Output the (X, Y) coordinate of the center of the cell containing the given text.  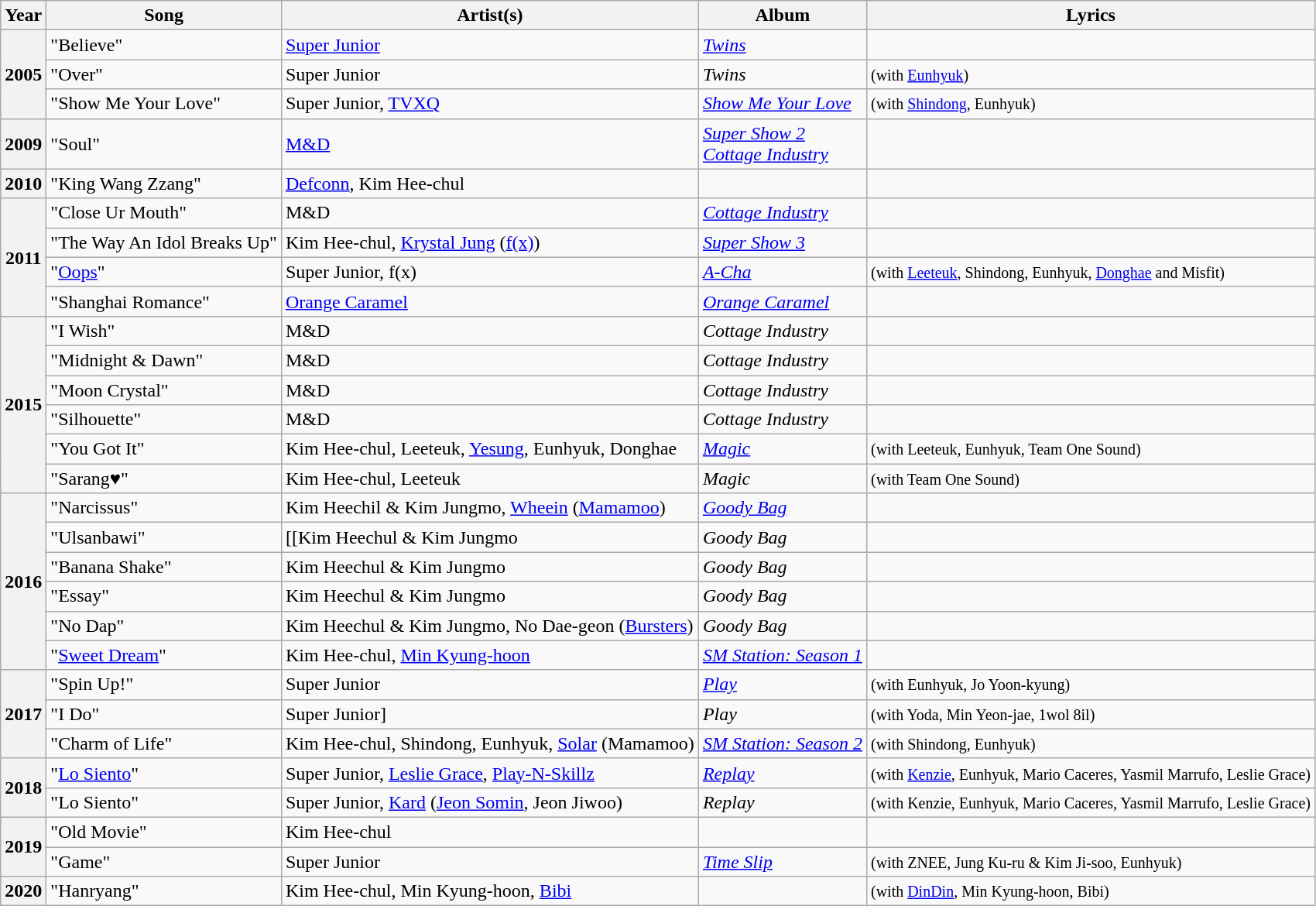
2019 (23, 846)
"Narcissus" (164, 508)
"Essay" (164, 596)
(with ZNEE, Jung Ku-ru & Kim Ji-soo, Eunhyuk) (1090, 862)
"You Got It" (164, 449)
"Over" (164, 74)
Kim Hee-chul, Krystal Jung (f(x)) (489, 242)
Super Junior] (489, 714)
Kim Hee-chul, Shindong, Eunhyuk, Solar (Mamamoo) (489, 743)
Album (782, 15)
[[Kim Heechul & Kim Jungmo (489, 537)
2009 (23, 144)
2005 (23, 74)
"No Dap" (164, 626)
"Midnight & Dawn" (164, 360)
SM Station: Season 1 (782, 655)
2018 (23, 788)
"Banana Shake" (164, 567)
"Show Me Your Love" (164, 104)
"Shanghai Romance" (164, 301)
"Soul" (164, 144)
Super Show 2Cottage Industry (782, 144)
"Game" (164, 862)
Super Junior, Kard (Jeon Somin, Jeon Jiwoo) (489, 802)
(with Eunhyuk) (1090, 74)
"Moon Crystal" (164, 390)
"Old Movie" (164, 832)
Artist(s) (489, 15)
"Believe" (164, 45)
(with Eunhyuk, Jo Yoon-kyung) (1090, 685)
2011 (23, 257)
"Sweet Dream" (164, 655)
2020 (23, 891)
Kim Hee-chul, Min Kyung-hoon, Bibi (489, 891)
"Close Ur Mouth" (164, 213)
"The Way An Idol Breaks Up" (164, 242)
Year (23, 15)
Song (164, 15)
Show Me Your Love (782, 104)
"King Wang Zzang" (164, 184)
Super Show 3 (782, 242)
Kim Heechul & Kim Jungmo, No Dae-geon (Bursters) (489, 626)
"I Do" (164, 714)
Defconn, Kim Hee-chul (489, 184)
"Sarang♥" (164, 479)
"Hanryang" (164, 891)
(with Yoda, Min Yeon-jae, 1wol 8il) (1090, 714)
Time Slip (782, 862)
"Ulsanbawi" (164, 537)
Kim Hee-chul, Leeteuk, Yesung, Eunhyuk, Donghae (489, 449)
(with Leeteuk, Shindong, Eunhyuk, Donghae and Misfit) (1090, 272)
Kim Hee-chul (489, 832)
Kim Hee-chul, Min Kyung-hoon (489, 655)
"Charm of Life" (164, 743)
2015 (23, 404)
2017 (23, 714)
"I Wish" (164, 331)
(with Team One Sound) (1090, 479)
Super Junior, f(x) (489, 272)
Kim Heechil & Kim Jungmo, Wheein (Mamamoo) (489, 508)
(with Leeteuk, Eunhyuk, Team One Sound) (1090, 449)
Super Junior, Leslie Grace, Play-N-Skillz (489, 773)
(with DinDin, Min Kyung-hoon, Bibi) (1090, 891)
"Silhouette" (164, 420)
"Spin Up!" (164, 685)
"Oops" (164, 272)
2016 (23, 582)
2010 (23, 184)
Kim Hee-chul, Leeteuk (489, 479)
Super Junior, TVXQ (489, 104)
A-Cha (782, 272)
Lyrics (1090, 15)
SM Station: Season 2 (782, 743)
